From the cell containing the given text, extract its center point as (X, Y) coordinate. 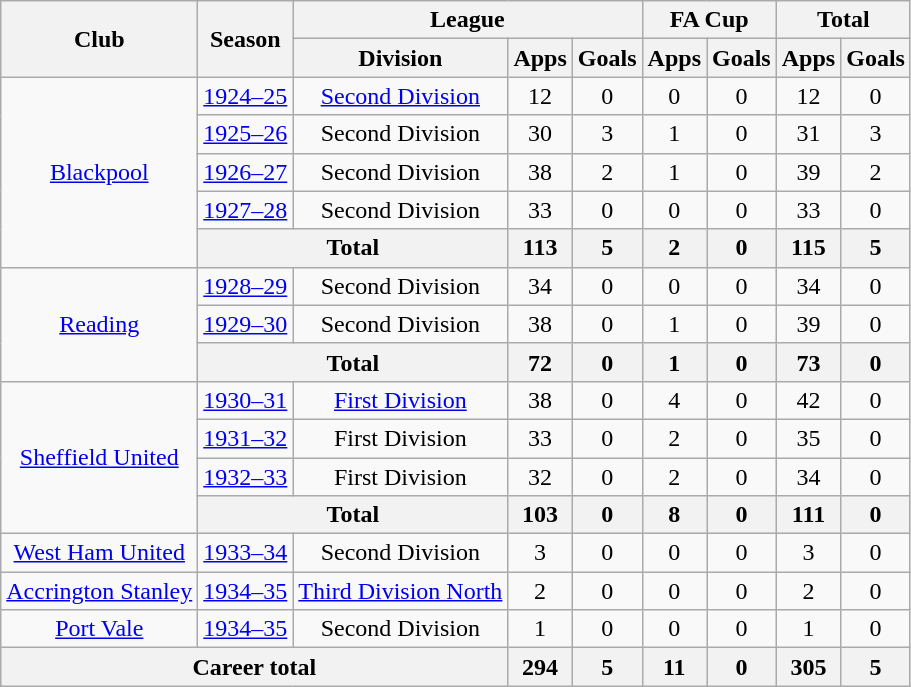
305 (808, 667)
1924–25 (246, 96)
294 (540, 667)
1930–31 (246, 400)
Third Division North (400, 591)
Sheffield United (100, 457)
11 (674, 667)
103 (540, 515)
West Ham United (100, 553)
115 (808, 248)
FA Cup (709, 20)
72 (540, 362)
1929–30 (246, 324)
1933–34 (246, 553)
8 (674, 515)
42 (808, 400)
1927–28 (246, 210)
73 (808, 362)
Season (246, 39)
League (468, 20)
Career total (254, 667)
1931–32 (246, 438)
1925–26 (246, 134)
Blackpool (100, 172)
35 (808, 438)
Accrington Stanley (100, 591)
31 (808, 134)
1926–27 (246, 172)
Club (100, 39)
30 (540, 134)
111 (808, 515)
Reading (100, 324)
32 (540, 477)
Port Vale (100, 629)
113 (540, 248)
4 (674, 400)
1932–33 (246, 477)
1928–29 (246, 286)
Division (400, 58)
